From the cell containing the given text, extract its center point as [x, y] coordinate. 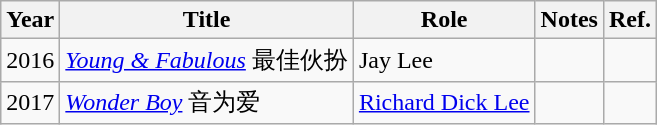
Richard Dick Lee [444, 102]
2017 [30, 102]
Role [444, 20]
Wonder Boy 音为爱 [207, 102]
Title [207, 20]
2016 [30, 60]
Notes [569, 20]
Year [30, 20]
Young & Fabulous 最佳伙扮 [207, 60]
Ref. [630, 20]
Jay Lee [444, 60]
